Capture the cell that displays the provided text and extract its [x, y] central coordinate. 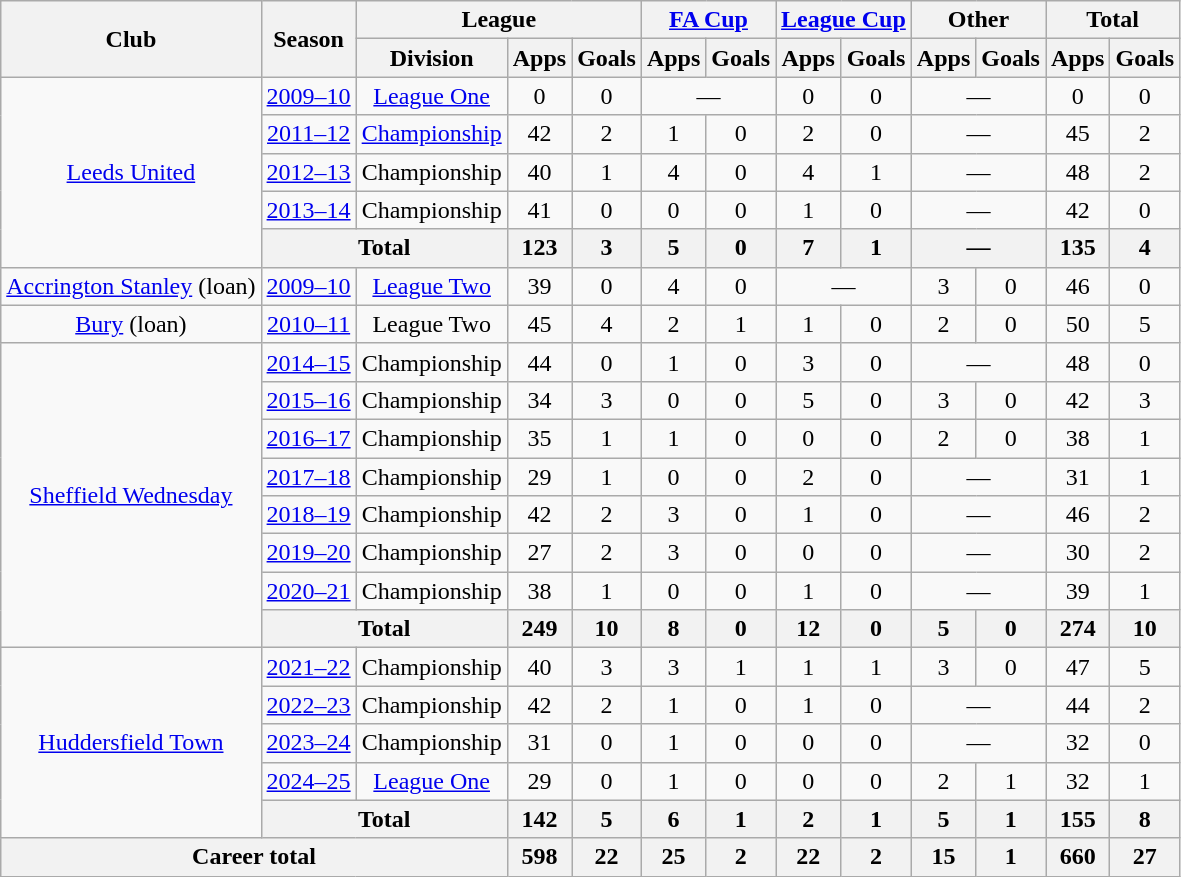
25 [673, 857]
50 [1078, 324]
660 [1078, 857]
2024–25 [308, 781]
League [498, 20]
2022–23 [308, 705]
Bury (loan) [131, 324]
35 [539, 438]
Club [131, 39]
2012–13 [308, 172]
Career total [254, 857]
15 [943, 857]
2017–18 [308, 477]
2019–20 [308, 553]
Accrington Stanley (loan) [131, 286]
2011–12 [308, 134]
135 [1078, 248]
30 [1078, 553]
249 [539, 629]
47 [1078, 667]
2021–22 [308, 667]
2023–24 [308, 743]
274 [1078, 629]
41 [539, 210]
2013–14 [308, 210]
598 [539, 857]
Season [308, 39]
Sheffield Wednesday [131, 495]
155 [1078, 819]
Other [978, 20]
123 [539, 248]
Huddersfield Town [131, 743]
League Cup [844, 20]
6 [673, 819]
Leeds United [131, 172]
Division [432, 58]
2020–21 [308, 591]
FA Cup [708, 20]
2016–17 [308, 438]
2018–19 [308, 515]
142 [539, 819]
12 [808, 629]
2010–11 [308, 324]
2015–16 [308, 400]
34 [539, 400]
2014–15 [308, 362]
7 [808, 248]
